Return the [x, y] coordinate for the center point of the cell that contains the specified text.  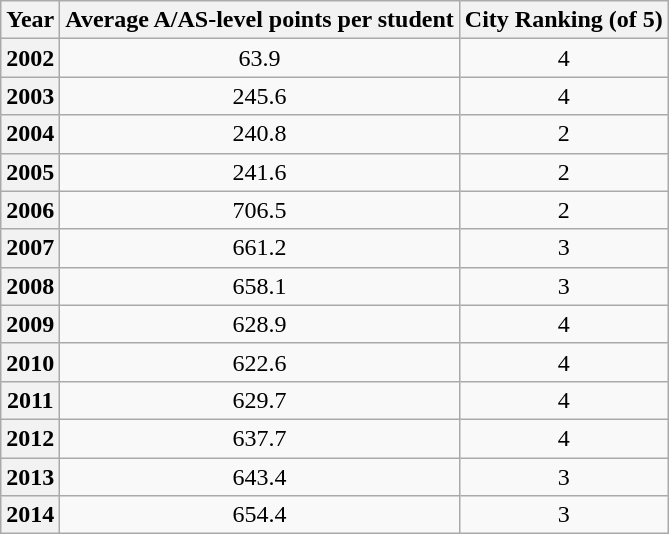
63.9 [260, 58]
661.2 [260, 248]
245.6 [260, 96]
Average A/AS-level points per student [260, 20]
2014 [30, 515]
643.4 [260, 477]
2002 [30, 58]
2008 [30, 286]
637.7 [260, 438]
2013 [30, 477]
2006 [30, 210]
629.7 [260, 400]
Year [30, 20]
658.1 [260, 286]
2004 [30, 134]
2005 [30, 172]
622.6 [260, 362]
2012 [30, 438]
City Ranking (of 5) [564, 20]
240.8 [260, 134]
2010 [30, 362]
2011 [30, 400]
2003 [30, 96]
241.6 [260, 172]
654.4 [260, 515]
2007 [30, 248]
706.5 [260, 210]
2009 [30, 324]
628.9 [260, 324]
